Detect which cell encompasses the target text, then output its (X, Y) center coordinate. 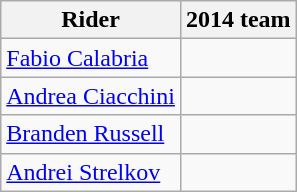
Fabio Calabria (91, 58)
2014 team (238, 20)
Andrei Strelkov (91, 172)
Rider (91, 20)
Branden Russell (91, 134)
Andrea Ciacchini (91, 96)
